Search for the cell housing the specified text and yield its [x, y] center coordinate. 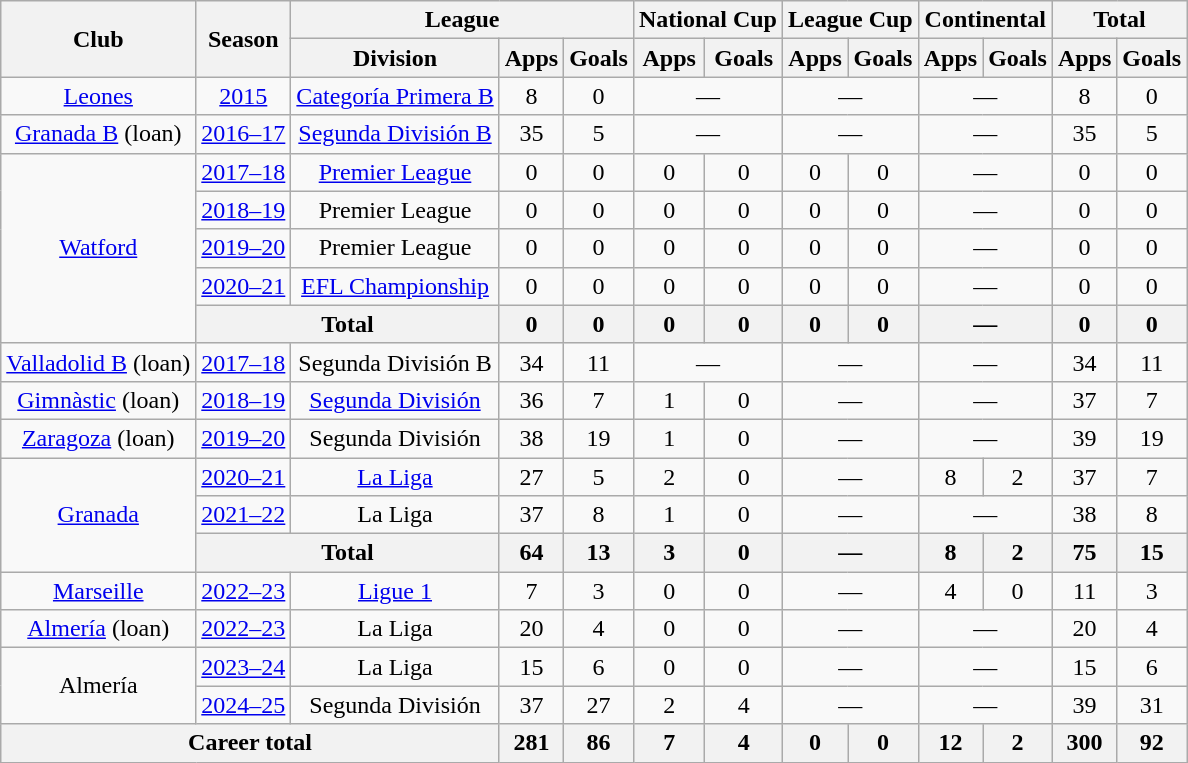
36 [531, 400]
92 [1152, 743]
75 [1084, 553]
Gimnàstic (loan) [98, 400]
EFL Championship [395, 286]
Ligue 1 [395, 591]
Club [98, 39]
Division [395, 58]
Zaragoza (loan) [98, 438]
2015 [244, 96]
2024–25 [244, 705]
13 [599, 553]
2021–22 [244, 515]
Continental [985, 20]
National Cup [708, 20]
300 [1084, 743]
Leones [98, 96]
86 [599, 743]
31 [1152, 705]
League Cup [850, 20]
Categoría Primera B [395, 96]
Watford [98, 248]
Almería [98, 686]
281 [531, 743]
Career total [250, 743]
12 [950, 743]
Granada [98, 515]
Almería (loan) [98, 629]
Season [244, 39]
Valladolid B (loan) [98, 362]
Granada B (loan) [98, 134]
League [462, 20]
2023–24 [244, 667]
64 [531, 553]
Marseille [98, 591]
2016–17 [244, 134]
